For the text-containing cell, return its midpoint in (x, y) coordinate format. 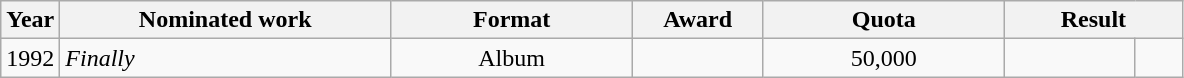
Format (512, 20)
Quota (884, 20)
Finally (226, 58)
1992 (30, 58)
Award (698, 20)
Album (512, 58)
Year (30, 20)
Nominated work (226, 20)
50,000 (884, 58)
Result (1094, 20)
